Find where the given text appears and provide that cell's center as [x, y] coordinate. 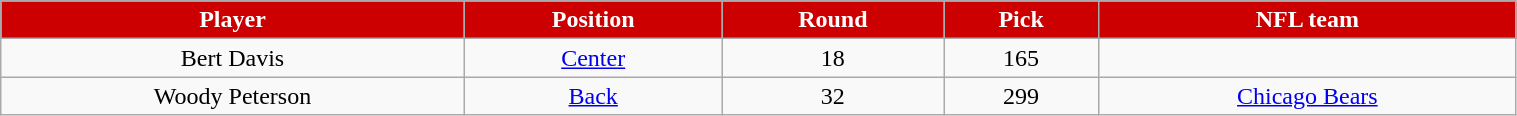
299 [1022, 96]
Back [593, 96]
Round [832, 20]
165 [1022, 58]
Chicago Bears [1308, 96]
Position [593, 20]
Bert Davis [232, 58]
Pick [1022, 20]
Woody Peterson [232, 96]
18 [832, 58]
NFL team [1308, 20]
Center [593, 58]
32 [832, 96]
Player [232, 20]
